Determine the [x, y] coordinate at the center of the cell enclosing the given text.  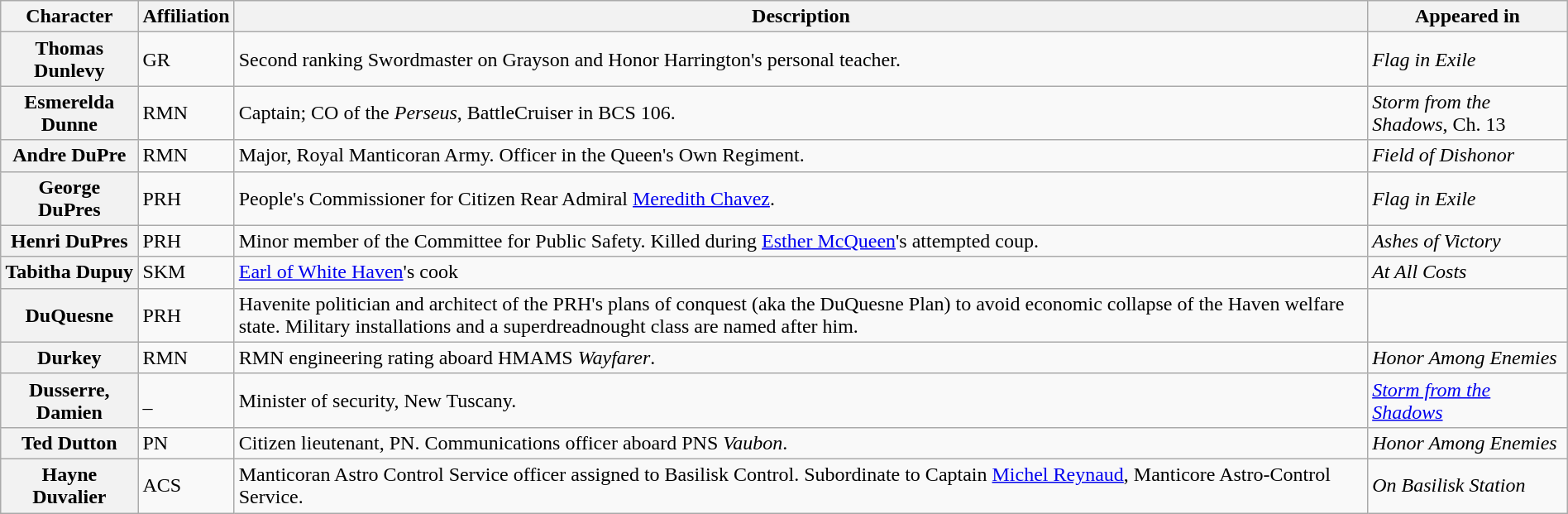
Henri DuPres [69, 241]
George DuPres [69, 199]
At All Costs [1468, 272]
GR [186, 60]
Captain; CO of the Perseus, BattleCruiser in BCS 106. [801, 113]
SKM [186, 272]
Hayne Duvalier [69, 485]
Manticoran Astro Control Service officer assigned to Basilisk Control. Subordinate to Captain Michel Reynaud, Manticore Astro-Control Service. [801, 485]
PN [186, 443]
Dusserre, Damien [69, 401]
_ [186, 401]
Minor member of the Committee for Public Safety. Killed during Esther McQueen's attempted coup. [801, 241]
Ted Dutton [69, 443]
Esmerelda Dunne [69, 113]
People's Commissioner for Citizen Rear Admiral Meredith Chavez. [801, 199]
On Basilisk Station [1468, 485]
Tabitha Dupuy [69, 272]
Field of Dishonor [1468, 156]
Earl of White Haven's cook [801, 272]
Storm from the Shadows, Ch. 13 [1468, 113]
RMN engineering rating aboard HMAMS Wayfarer. [801, 358]
Andre DuPre [69, 156]
Affiliation [186, 17]
Citizen lieutenant, PN. Communications officer aboard PNS Vaubon. [801, 443]
ACS [186, 485]
Durkey [69, 358]
Ashes of Victory [1468, 241]
Storm from the Shadows [1468, 401]
Description [801, 17]
Major, Royal Manticoran Army. Officer in the Queen's Own Regiment. [801, 156]
Minister of security, New Tuscany. [801, 401]
Character [69, 17]
Thomas Dunlevy [69, 60]
DuQuesne [69, 315]
Second ranking Swordmaster on Grayson and Honor Harrington's personal teacher. [801, 60]
Appeared in [1468, 17]
